Identify which cell holds the provided text, then report its [X, Y] central coordinate. 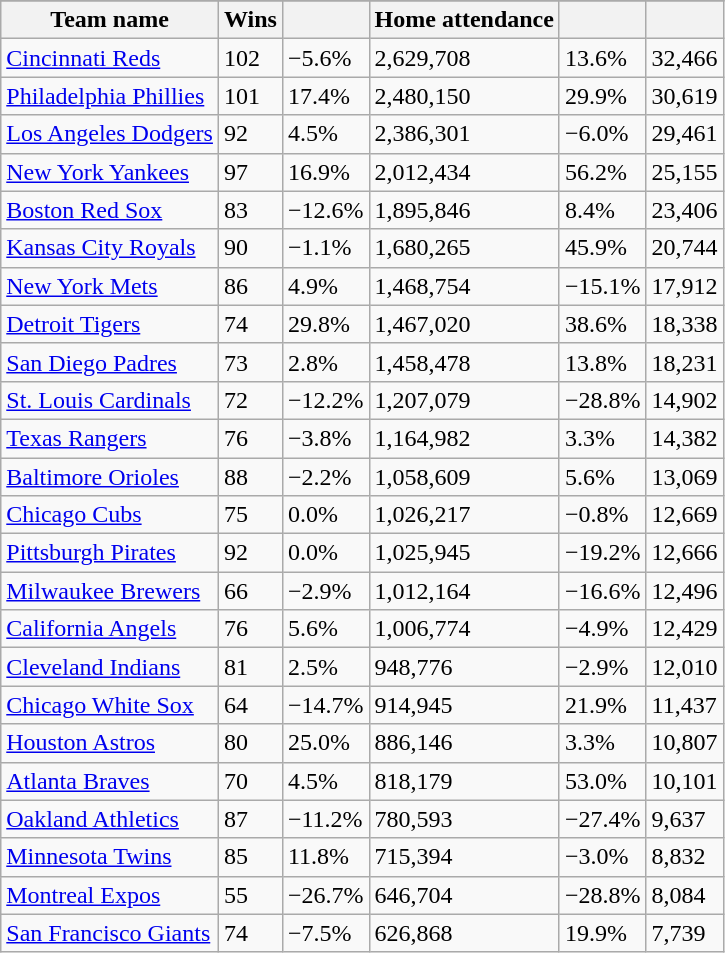
Baltimore Orioles [110, 477]
80 [250, 743]
−19.2% [602, 553]
−5.6% [326, 58]
81 [250, 667]
20,744 [684, 248]
97 [250, 172]
29,461 [684, 134]
30,619 [684, 96]
Philadelphia Phillies [110, 96]
102 [250, 58]
13.6% [602, 58]
29.9% [602, 96]
70 [250, 781]
−7.5% [326, 933]
−16.6% [602, 591]
San Diego Padres [110, 362]
Kansas City Royals [110, 248]
886,146 [464, 743]
780,593 [464, 819]
25.0% [326, 743]
90 [250, 248]
Chicago White Sox [110, 705]
87 [250, 819]
Los Angeles Dodgers [110, 134]
7,739 [684, 933]
1,006,774 [464, 629]
1,458,478 [464, 362]
19.9% [602, 933]
12,496 [684, 591]
16.9% [326, 172]
88 [250, 477]
−12.2% [326, 400]
1,026,217 [464, 515]
−3.8% [326, 438]
18,338 [684, 324]
14,902 [684, 400]
17,912 [684, 286]
646,704 [464, 895]
715,394 [464, 857]
−3.0% [602, 857]
Home attendance [464, 20]
1,467,020 [464, 324]
−6.0% [602, 134]
−1.1% [326, 248]
Houston Astros [110, 743]
Atlanta Braves [110, 781]
Texas Rangers [110, 438]
12,669 [684, 515]
9,637 [684, 819]
17.4% [326, 96]
−11.2% [326, 819]
56.2% [602, 172]
101 [250, 96]
38.6% [602, 324]
St. Louis Cardinals [110, 400]
8,832 [684, 857]
2,629,708 [464, 58]
San Francisco Giants [110, 933]
32,466 [684, 58]
2.5% [326, 667]
−0.8% [602, 515]
Wins [250, 20]
1,680,265 [464, 248]
1,058,609 [464, 477]
8,084 [684, 895]
11,437 [684, 705]
12,666 [684, 553]
86 [250, 286]
53.0% [602, 781]
1,164,982 [464, 438]
8.4% [602, 210]
California Angels [110, 629]
4.9% [326, 286]
64 [250, 705]
Milwaukee Brewers [110, 591]
−27.4% [602, 819]
14,382 [684, 438]
21.9% [602, 705]
10,807 [684, 743]
New York Yankees [110, 172]
−14.7% [326, 705]
2,386,301 [464, 134]
Team name [110, 20]
1,025,945 [464, 553]
23,406 [684, 210]
626,868 [464, 933]
1,468,754 [464, 286]
Chicago Cubs [110, 515]
−2.2% [326, 477]
45.9% [602, 248]
Boston Red Sox [110, 210]
Oakland Athletics [110, 819]
75 [250, 515]
25,155 [684, 172]
73 [250, 362]
83 [250, 210]
85 [250, 857]
1,895,846 [464, 210]
29.8% [326, 324]
Cleveland Indians [110, 667]
10,101 [684, 781]
2.8% [326, 362]
948,776 [464, 667]
13.8% [602, 362]
Pittsburgh Pirates [110, 553]
2,012,434 [464, 172]
−26.7% [326, 895]
12,429 [684, 629]
72 [250, 400]
−15.1% [602, 286]
13,069 [684, 477]
55 [250, 895]
818,179 [464, 781]
66 [250, 591]
−4.9% [602, 629]
914,945 [464, 705]
Minnesota Twins [110, 857]
11.8% [326, 857]
1,012,164 [464, 591]
18,231 [684, 362]
Detroit Tigers [110, 324]
Cincinnati Reds [110, 58]
−12.6% [326, 210]
2,480,150 [464, 96]
12,010 [684, 667]
New York Mets [110, 286]
1,207,079 [464, 400]
Montreal Expos [110, 895]
